Pinpoint the cell where the given text exists, returning its [x, y] midpoint coordinate. 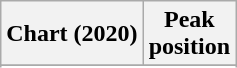
Chart (2020) [72, 34]
Peakposition [189, 34]
